Provide the [x, y] coordinate of the cell's center where the given text is located.  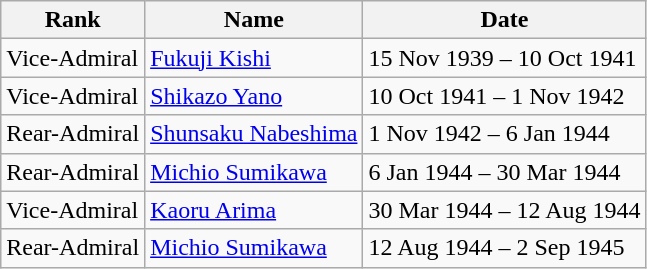
Shikazo Yano [254, 96]
15 Nov 1939 – 10 Oct 1941 [504, 58]
Kaoru Arima [254, 210]
1 Nov 1942 – 6 Jan 1944 [504, 134]
Fukuji Kishi [254, 58]
12 Aug 1944 – 2 Sep 1945 [504, 248]
Shunsaku Nabeshima [254, 134]
Name [254, 20]
10 Oct 1941 – 1 Nov 1942 [504, 96]
30 Mar 1944 – 12 Aug 1944 [504, 210]
6 Jan 1944 – 30 Mar 1944 [504, 172]
Rank [73, 20]
Date [504, 20]
